Identify which cell holds the provided text, then report its [x, y] central coordinate. 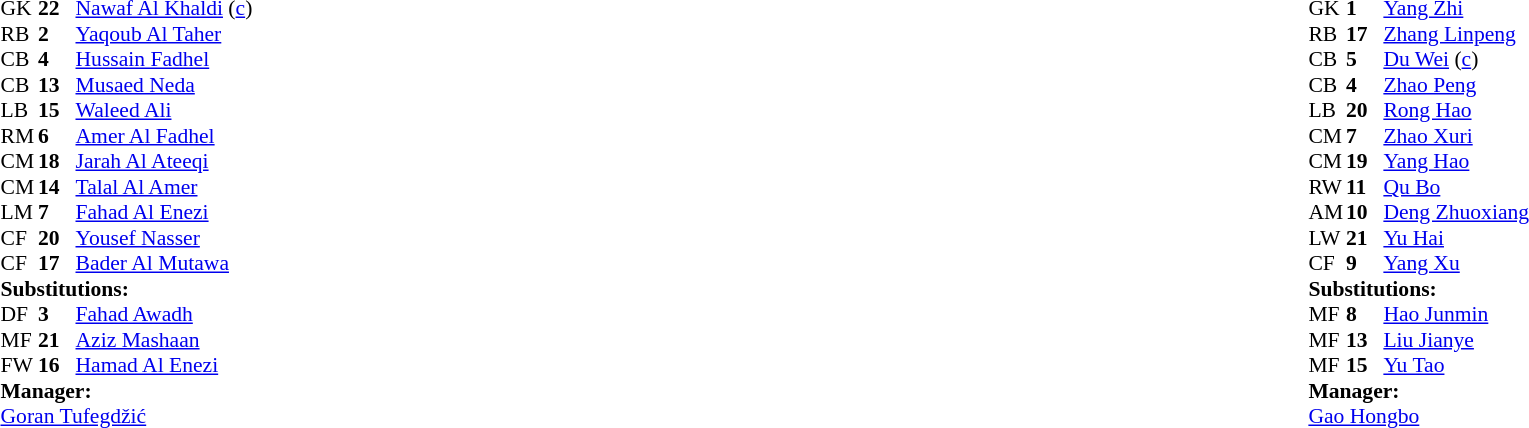
Liu Jianye [1456, 340]
16 [57, 365]
11 [1365, 187]
5 [1365, 59]
Waleed Ali [164, 111]
Aziz Mashaan [164, 340]
3 [57, 315]
Fahad Awadh [164, 315]
Deng Zhuoxiang [1456, 213]
Hao Junmin [1456, 315]
Yang Xu [1456, 263]
6 [57, 136]
Yaqoub Al Taher [164, 34]
9 [1365, 263]
Bader Al Mutawa [164, 263]
8 [1365, 315]
19 [1365, 161]
Hamad Al Enezi [164, 365]
Yang Hao [1456, 161]
Fahad Al Enezi [164, 213]
FW [19, 365]
AM [1327, 213]
14 [57, 187]
10 [1365, 213]
2 [57, 34]
Zhao Xuri [1456, 136]
Jarah Al Ateeqi [164, 161]
LW [1327, 238]
DF [19, 315]
18 [57, 161]
Zhao Peng [1456, 85]
Zhang Linpeng [1456, 34]
Amer Al Fadhel [164, 136]
Du Wei (c) [1456, 59]
Yu Hai [1456, 238]
Yu Tao [1456, 365]
Hussain Fadhel [164, 59]
Yousef Nasser [164, 238]
Rong Hao [1456, 111]
RM [19, 136]
Talal Al Amer [164, 187]
RW [1327, 187]
LM [19, 213]
Musaed Neda [164, 85]
Qu Bo [1456, 187]
